Return the (x, y) coordinate for the center point of the cell that contains the specified text.  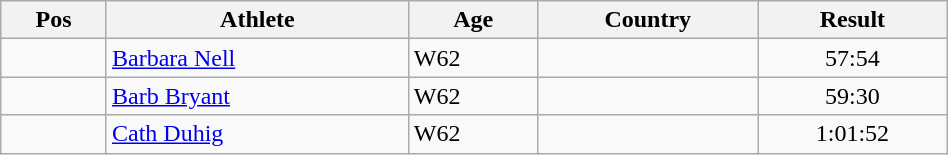
Cath Duhig (257, 134)
57:54 (853, 58)
Barbara Nell (257, 58)
Barb Bryant (257, 96)
Country (648, 20)
Pos (54, 20)
59:30 (853, 96)
1:01:52 (853, 134)
Athlete (257, 20)
Age (473, 20)
Result (853, 20)
